Search for the cell housing the specified text and yield its [X, Y] center coordinate. 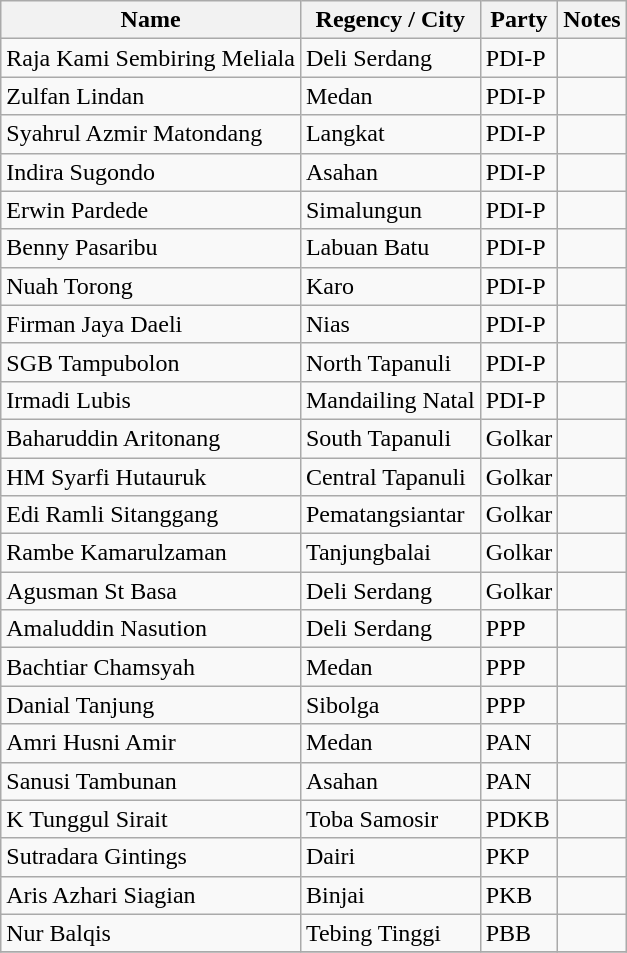
K Tunggul Sirait [151, 819]
Nuah Torong [151, 286]
Sibolga [390, 705]
Edi Ramli Sitanggang [151, 515]
South Tapanuli [390, 438]
Nias [390, 324]
Indira Sugondo [151, 172]
Regency / City [390, 20]
Danial Tanjung [151, 705]
Mandailing Natal [390, 400]
Sutradara Gintings [151, 857]
Baharuddin Aritonang [151, 438]
Pematangsiantar [390, 515]
HM Syarfi Hutauruk [151, 477]
North Tapanuli [390, 362]
PKB [519, 895]
Amaluddin Nasution [151, 629]
Dairi [390, 857]
Simalungun [390, 210]
Name [151, 20]
Firman Jaya Daeli [151, 324]
Rambe Kamarulzaman [151, 553]
Binjai [390, 895]
Sanusi Tambunan [151, 781]
Aris Azhari Siagian [151, 895]
Notes [592, 20]
Zulfan Lindan [151, 96]
Central Tapanuli [390, 477]
Amri Husni Amir [151, 743]
Karo [390, 286]
Party [519, 20]
Toba Samosir [390, 819]
Erwin Pardede [151, 210]
PBB [519, 933]
Langkat [390, 134]
Benny Pasaribu [151, 248]
Bachtiar Chamsyah [151, 667]
Irmadi Lubis [151, 400]
Syahrul Azmir Matondang [151, 134]
SGB Tampubolon [151, 362]
PKP [519, 857]
Tanjungbalai [390, 553]
Tebing Tinggi [390, 933]
Nur Balqis [151, 933]
Raja Kami Sembiring Meliala [151, 58]
PDKB [519, 819]
Agusman St Basa [151, 591]
Labuan Batu [390, 248]
